Identify which cell holds the provided text, then report its [X, Y] central coordinate. 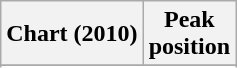
Peakposition [189, 34]
Chart (2010) [72, 34]
